From the cell containing the given text, extract its center point as [X, Y] coordinate. 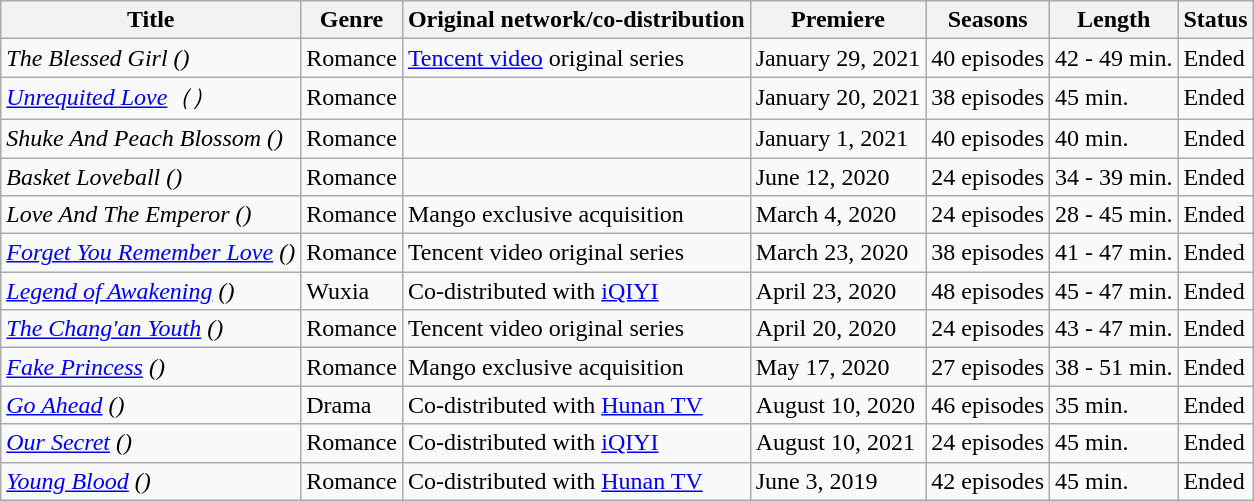
Our Secret () [151, 443]
August 10, 2020 [838, 405]
June 12, 2020 [838, 177]
Title [151, 20]
43 - 47 min. [1114, 329]
May 17, 2020 [838, 367]
Basket Loveball () [151, 177]
Seasons [988, 20]
38 - 51 min. [1114, 367]
Drama [352, 405]
Shuke And Peach Blossom () [151, 138]
41 - 47 min. [1114, 253]
January 29, 2021 [838, 58]
August 10, 2021 [838, 443]
Legend of Awakening () [151, 291]
34 - 39 min. [1114, 177]
46 episodes [988, 405]
Young Blood () [151, 481]
January 20, 2021 [838, 98]
March 4, 2020 [838, 215]
27 episodes [988, 367]
Forget You Remember Love () [151, 253]
The Blessed Girl () [151, 58]
42 episodes [988, 481]
The Chang'an Youth () [151, 329]
Fake Princess () [151, 367]
Status [1216, 20]
Premiere [838, 20]
Go Ahead () [151, 405]
45 - 47 min. [1114, 291]
Wuxia [352, 291]
Original network/co-distribution [576, 20]
April 23, 2020 [838, 291]
40 min. [1114, 138]
April 20, 2020 [838, 329]
Length [1114, 20]
35 min. [1114, 405]
48 episodes [988, 291]
Unrequited Love（） [151, 98]
June 3, 2019 [838, 481]
Genre [352, 20]
28 - 45 min. [1114, 215]
Love And The Emperor () [151, 215]
March 23, 2020 [838, 253]
January 1, 2021 [838, 138]
42 - 49 min. [1114, 58]
